Detect which cell encompasses the target text, then output its (x, y) center coordinate. 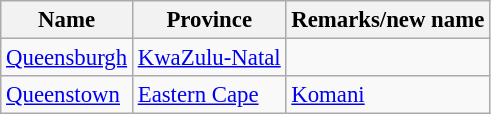
Name (67, 20)
KwaZulu-Natal (209, 58)
Remarks/new name (388, 20)
Eastern Cape (209, 95)
Queensburgh (67, 58)
Queenstown (67, 95)
Komani (388, 95)
Province (209, 20)
